Pinpoint the cell where the given text exists, returning its [X, Y] midpoint coordinate. 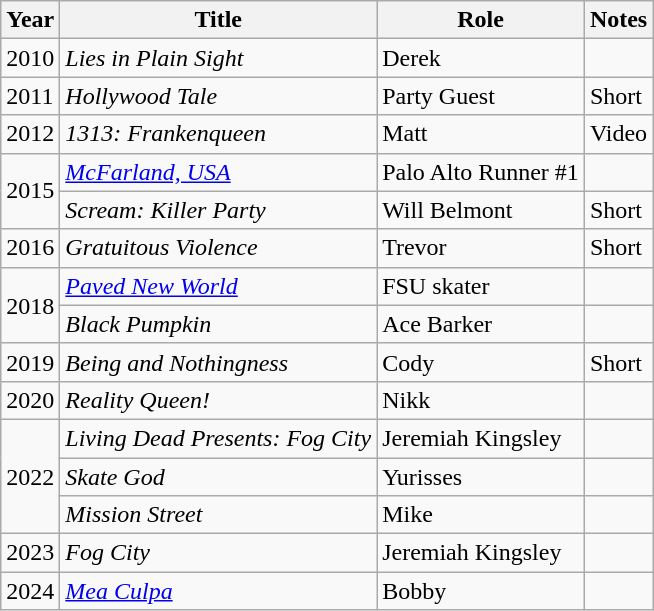
2020 [30, 400]
Nikk [481, 400]
Mission Street [218, 515]
Mike [481, 515]
Gratuitous Violence [218, 248]
Party Guest [481, 96]
2016 [30, 248]
Skate God [218, 477]
Paved New World [218, 286]
2018 [30, 305]
2022 [30, 476]
Title [218, 20]
Scream: Killer Party [218, 210]
2015 [30, 191]
Video [618, 134]
2024 [30, 591]
2023 [30, 553]
Black Pumpkin [218, 324]
Year [30, 20]
Notes [618, 20]
Palo Alto Runner #1 [481, 172]
Trevor [481, 248]
Lies in Plain Sight [218, 58]
Ace Barker [481, 324]
Living Dead Presents: Fog City [218, 438]
Will Belmont [481, 210]
McFarland, USA [218, 172]
Mea Culpa [218, 591]
FSU skater [481, 286]
2010 [30, 58]
Bobby [481, 591]
Reality Queen! [218, 400]
Hollywood Tale [218, 96]
Derek [481, 58]
1313: Frankenqueen [218, 134]
Role [481, 20]
Cody [481, 362]
2011 [30, 96]
Fog City [218, 553]
2019 [30, 362]
Yurisses [481, 477]
2012 [30, 134]
Being and Nothingness [218, 362]
Matt [481, 134]
